Extract the (x, y) coordinate from the center of the cell holding the provided text.  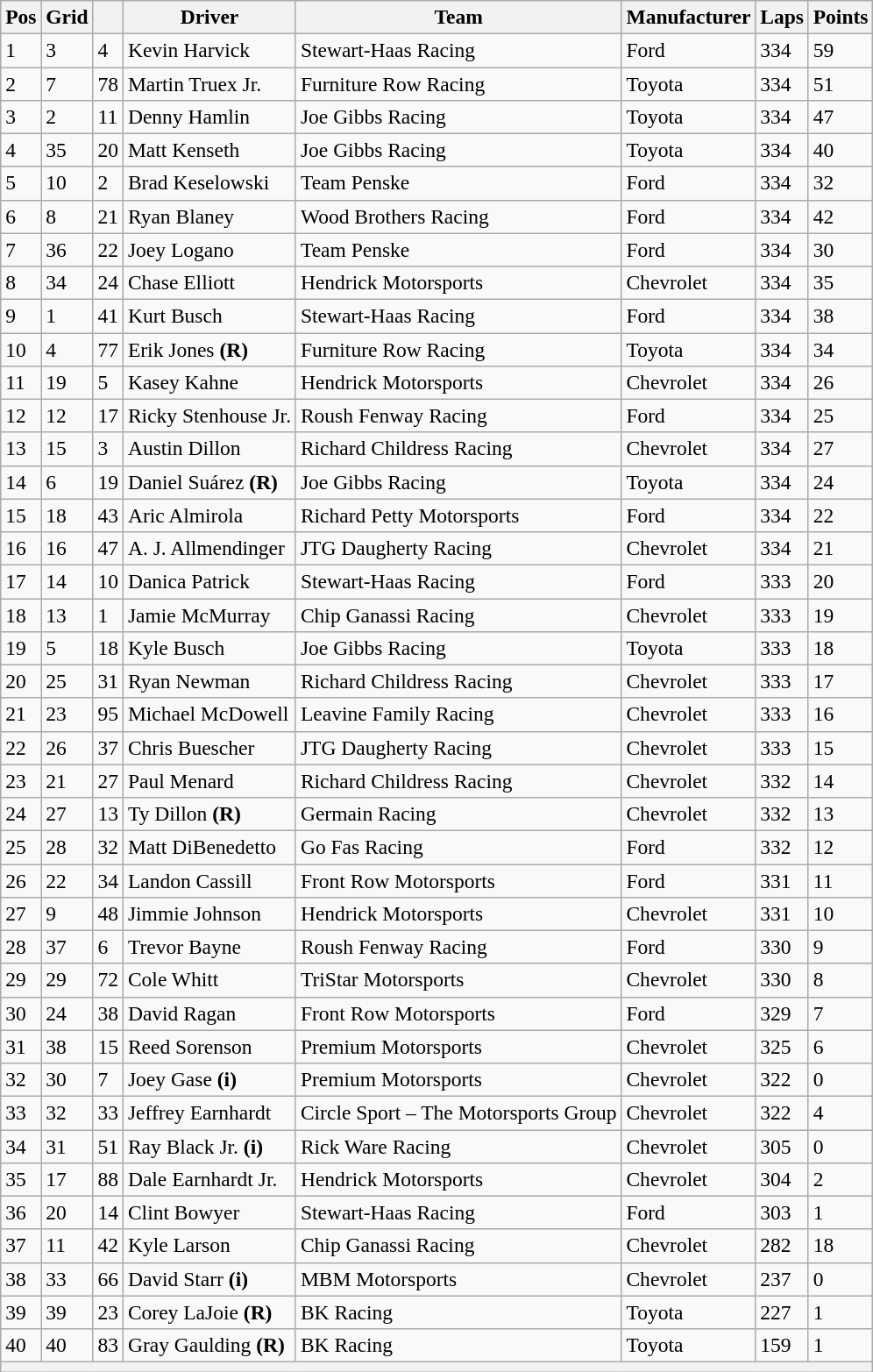
Ricky Stenhouse Jr. (209, 416)
Wood Brothers Racing (458, 217)
Dale Earnhardt Jr. (209, 1179)
Ryan Newman (209, 681)
Rick Ware Racing (458, 1146)
Reed Sorenson (209, 1047)
305 (782, 1146)
Kyle Busch (209, 648)
159 (782, 1345)
Corey LaJoie (R) (209, 1312)
Chris Buescher (209, 748)
325 (782, 1047)
Jimmie Johnson (209, 913)
66 (108, 1279)
Circle Sport – The Motorsports Group (458, 1113)
Matt DiBenedetto (209, 847)
Pos (21, 17)
Grid (67, 17)
Driver (209, 17)
Laps (782, 17)
Brad Keselowski (209, 183)
Matt Kenseth (209, 150)
Paul Menard (209, 781)
Manufacturer (689, 17)
78 (108, 83)
Trevor Bayne (209, 947)
Clint Bowyer (209, 1212)
237 (782, 1279)
Daniel Suárez (R) (209, 482)
Kasey Kahne (209, 382)
95 (108, 714)
304 (782, 1179)
88 (108, 1179)
Danica Patrick (209, 581)
Cole Whitt (209, 980)
Ryan Blaney (209, 217)
83 (108, 1345)
77 (108, 349)
Chase Elliott (209, 282)
Landon Cassill (209, 880)
Kyle Larson (209, 1246)
Kevin Harvick (209, 50)
Go Fas Racing (458, 847)
Denny Hamlin (209, 117)
72 (108, 980)
Ray Black Jr. (i) (209, 1146)
282 (782, 1246)
59 (841, 50)
43 (108, 515)
Joey Logano (209, 250)
Leavine Family Racing (458, 714)
Aric Almirola (209, 515)
Points (841, 17)
Michael McDowell (209, 714)
Ty Dillon (R) (209, 814)
Erik Jones (R) (209, 349)
Kurt Busch (209, 316)
48 (108, 913)
41 (108, 316)
Team (458, 17)
Austin Dillon (209, 449)
Jamie McMurray (209, 615)
Gray Gaulding (R) (209, 1345)
Joey Gase (i) (209, 1079)
TriStar Motorsports (458, 980)
Richard Petty Motorsports (458, 515)
Jeffrey Earnhardt (209, 1113)
303 (782, 1212)
329 (782, 1013)
A. J. Allmendinger (209, 548)
227 (782, 1312)
Martin Truex Jr. (209, 83)
David Ragan (209, 1013)
David Starr (i) (209, 1279)
Germain Racing (458, 814)
MBM Motorsports (458, 1279)
